Detect which cell encompasses the target text, then output its [x, y] center coordinate. 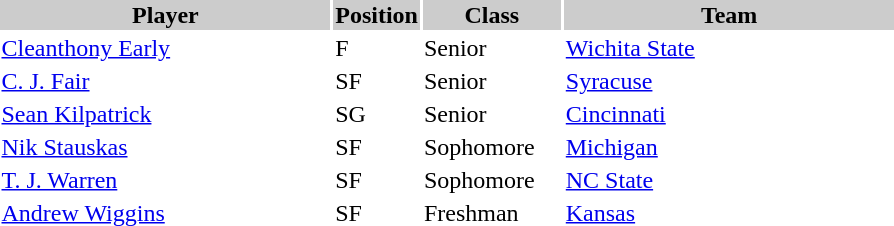
NC State [729, 180]
Player [166, 15]
Wichita State [729, 48]
Class [492, 15]
Sean Kilpatrick [166, 114]
F [377, 48]
T. J. Warren [166, 180]
Cleanthony Early [166, 48]
Syracuse [729, 81]
C. J. Fair [166, 81]
Cincinnati [729, 114]
Position [377, 15]
Michigan [729, 147]
Team [729, 15]
Nik Stauskas [166, 147]
SG [377, 114]
